Capture the cell that displays the provided text and extract its [x, y] central coordinate. 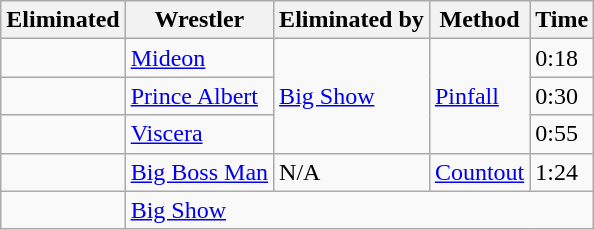
Pinfall [479, 96]
Mideon [199, 58]
Viscera [199, 134]
Countout [479, 172]
0:30 [562, 96]
Eliminated by [352, 20]
Big Boss Man [199, 172]
0:55 [562, 134]
Method [479, 20]
Wrestler [199, 20]
0:18 [562, 58]
Prince Albert [199, 96]
Time [562, 20]
N/A [352, 172]
1:24 [562, 172]
Eliminated [63, 20]
